Locate the cell with the specified text and output its (X, Y) center coordinate. 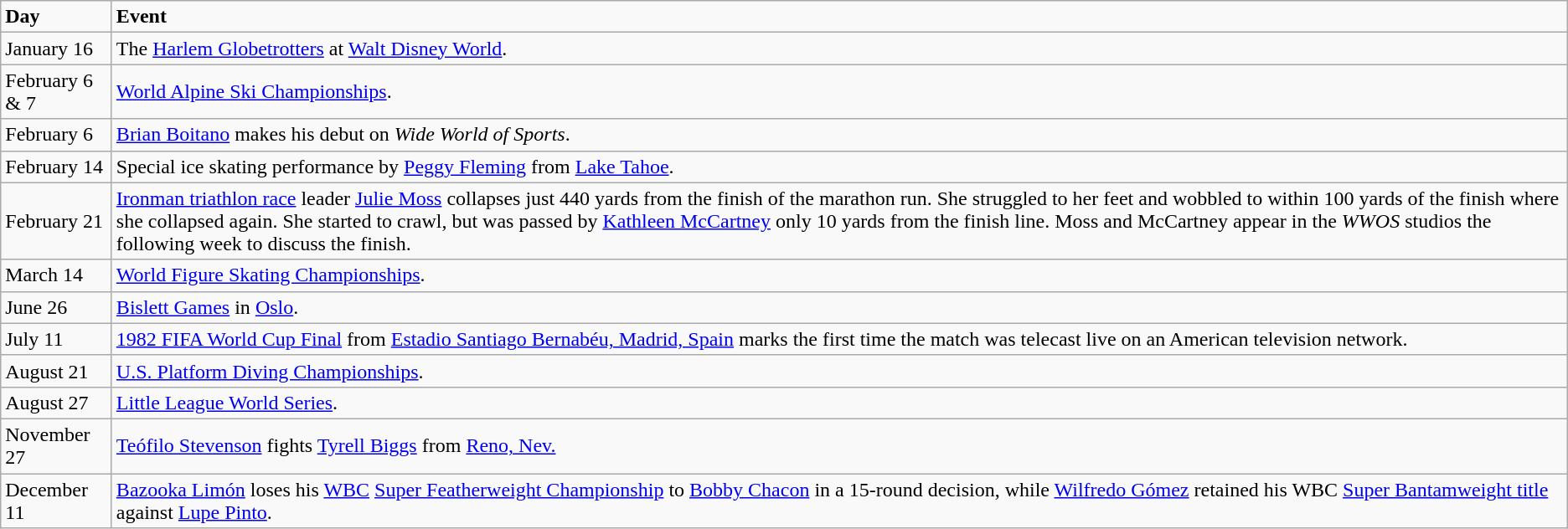
World Alpine Ski Championships. (839, 92)
November 27 (57, 445)
Teófilo Stevenson fights Tyrell Biggs from Reno, Nev. (839, 445)
February 6 & 7 (57, 92)
August 21 (57, 371)
U.S. Platform Diving Championships. (839, 371)
Little League World Series. (839, 403)
February 21 (57, 221)
December 11 (57, 501)
February 14 (57, 167)
World Figure Skating Championships. (839, 275)
January 16 (57, 49)
Event (839, 17)
August 27 (57, 403)
March 14 (57, 275)
June 26 (57, 307)
Special ice skating performance by Peggy Fleming from Lake Tahoe. (839, 167)
Brian Boitano makes his debut on Wide World of Sports. (839, 135)
Bislett Games in Oslo. (839, 307)
February 6 (57, 135)
The Harlem Globetrotters at Walt Disney World. (839, 49)
Day (57, 17)
July 11 (57, 339)
